Extract the (x, y) coordinate from the center of the cell holding the provided text.  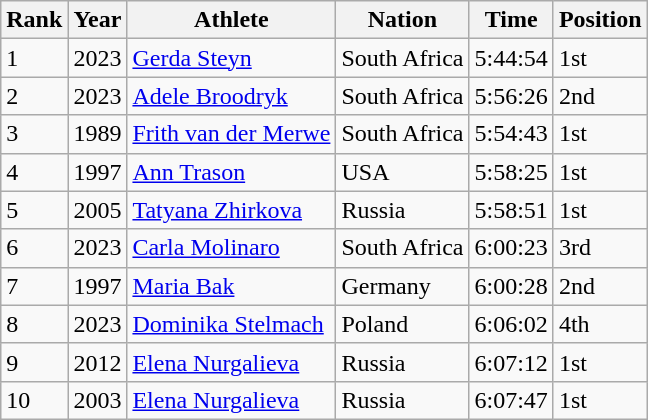
2 (34, 96)
Maria Bak (232, 286)
Year (98, 20)
5:58:25 (511, 172)
5:58:51 (511, 210)
10 (34, 400)
9 (34, 362)
Rank (34, 20)
Time (511, 20)
6:00:23 (511, 248)
6:07:47 (511, 400)
5 (34, 210)
Tatyana Zhirkova (232, 210)
6 (34, 248)
5:44:54 (511, 58)
2005 (98, 210)
Carla Molinaro (232, 248)
Germany (402, 286)
Dominika Stelmach (232, 324)
5:54:43 (511, 134)
4th (600, 324)
7 (34, 286)
3rd (600, 248)
2012 (98, 362)
Poland (402, 324)
5:56:26 (511, 96)
Frith van der Merwe (232, 134)
USA (402, 172)
Ann Trason (232, 172)
8 (34, 324)
1989 (98, 134)
6:00:28 (511, 286)
Position (600, 20)
Adele Broodryk (232, 96)
Athlete (232, 20)
Gerda Steyn (232, 58)
6:06:02 (511, 324)
6:07:12 (511, 362)
2003 (98, 400)
4 (34, 172)
1 (34, 58)
Nation (402, 20)
3 (34, 134)
